Scan for the cell matching the given text and deliver its [x, y] coordinate at center. 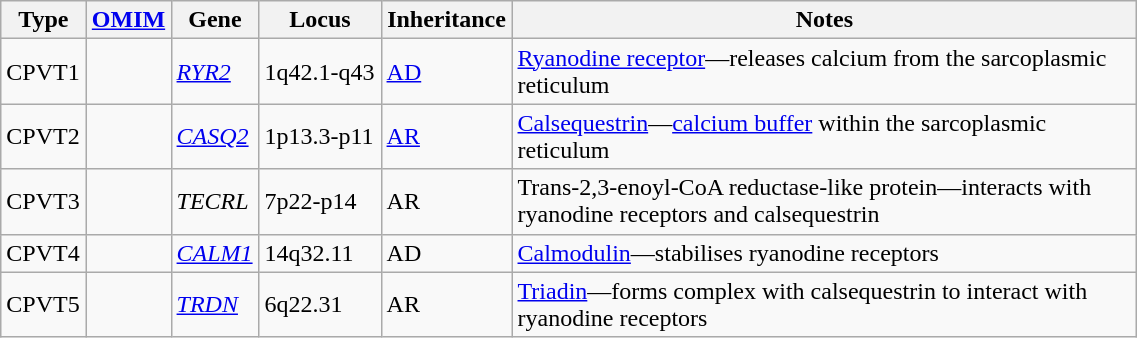
Type [44, 20]
RYR2 [215, 72]
CASQ2 [215, 136]
1q42.1-q43 [320, 72]
Triadin—forms complex with calsequestrin to interact with ryanodine receptors [824, 304]
Calsequestrin—calcium buffer within the sarcoplasmic reticulum [824, 136]
CPVT1 [44, 72]
TRDN [215, 304]
TECRL [215, 202]
1p13.3-p11 [320, 136]
CPVT5 [44, 304]
14q32.11 [320, 253]
OMIM [128, 20]
6q22.31 [320, 304]
Trans-2,3-enoyl-CoA reductase-like protein—interacts with ryanodine receptors and calsequestrin [824, 202]
CPVT2 [44, 136]
CPVT3 [44, 202]
Ryanodine receptor—releases calcium from the sarcoplasmic reticulum [824, 72]
7p22-p14 [320, 202]
CPVT4 [44, 253]
Inheritance [446, 20]
Notes [824, 20]
Locus [320, 20]
Gene [215, 20]
Calmodulin—stabilises ryanodine receptors [824, 253]
CALM1 [215, 253]
